Determine the [X, Y] coordinate at the center of the cell enclosing the given text.  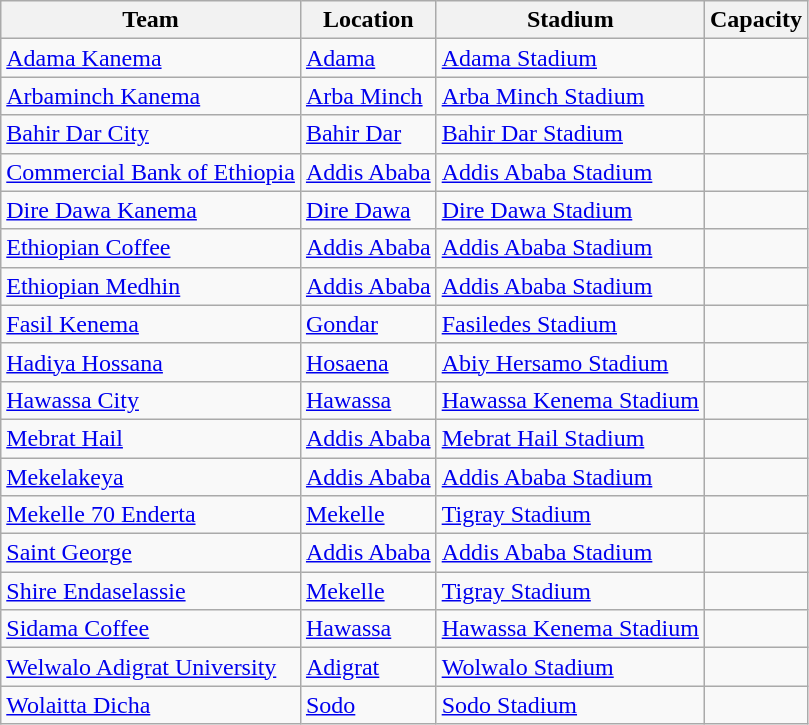
Stadium [570, 20]
Sodo [368, 705]
Bahir Dar [368, 134]
Fasil Kenema [151, 324]
Wolwalo Stadium [570, 667]
Dire Dawa Stadium [570, 210]
Hosaena [368, 362]
Bahir Dar Stadium [570, 134]
Shire Endaselassie [151, 591]
Fasiledes Stadium [570, 324]
Dire Dawa Kanema [151, 210]
Team [151, 20]
Arbaminch Kanema [151, 96]
Saint George [151, 553]
Wolaitta Dicha [151, 705]
Welwalo Adigrat University [151, 667]
Mekelle 70 Enderta [151, 515]
Sodo Stadium [570, 705]
Ethiopian Coffee [151, 248]
Commercial Bank of Ethiopia [151, 172]
Capacity [756, 20]
Arba Minch [368, 96]
Adama Kanema [151, 58]
Mebrat Hail Stadium [570, 438]
Arba Minch Stadium [570, 96]
Sidama Coffee [151, 629]
Dire Dawa [368, 210]
Adama Stadium [570, 58]
Gondar [368, 324]
Hadiya Hossana [151, 362]
Mebrat Hail [151, 438]
Abiy Hersamo Stadium [570, 362]
Adama [368, 58]
Location [368, 20]
Adigrat [368, 667]
Ethiopian Medhin [151, 286]
Hawassa City [151, 400]
Bahir Dar City [151, 134]
Mekelakeya [151, 477]
